Locate the cell with the specified text and output its (X, Y) center coordinate. 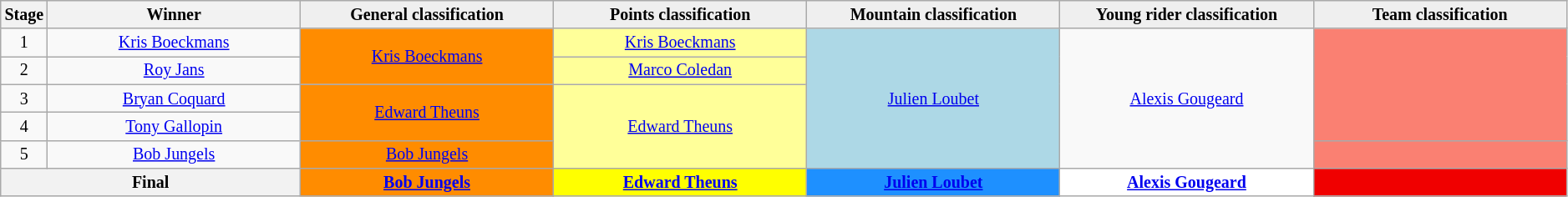
General classification (426, 15)
Roy Jans (174, 70)
Bryan Coquard (174, 98)
Mountain classification (934, 15)
5 (24, 154)
1 (24, 43)
Young rider classification (1186, 15)
Winner (174, 15)
Team classification (1440, 15)
3 (24, 98)
Tony Gallopin (174, 127)
Final (150, 182)
Points classification (680, 15)
Marco Coledan (680, 70)
Stage (24, 15)
2 (24, 70)
4 (24, 127)
